Output the (X, Y) coordinate of the center of the cell containing the given text.  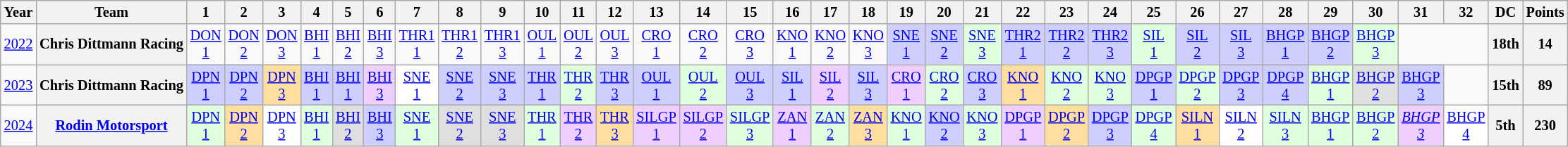
8 (460, 12)
5th (1505, 125)
7 (418, 12)
21 (982, 12)
SILGP1 (656, 125)
26 (1198, 12)
4 (316, 12)
16 (792, 12)
THR21 (1023, 44)
15 (750, 12)
SILN2 (1241, 125)
29 (1330, 12)
30 (1375, 12)
ZAN1 (792, 125)
2023 (18, 85)
28 (1285, 12)
18th (1505, 44)
ZAN2 (830, 125)
6 (379, 12)
THR22 (1066, 44)
Year (18, 12)
22 (1023, 12)
25 (1154, 12)
89 (1545, 85)
32 (1466, 12)
5 (348, 12)
12 (615, 12)
11 (578, 12)
THR23 (1110, 44)
27 (1241, 12)
13 (656, 12)
THR12 (460, 44)
ZAN3 (868, 125)
31 (1421, 12)
20 (944, 12)
15th (1505, 85)
2024 (18, 125)
SILGP2 (703, 125)
19 (906, 12)
DC (1505, 12)
THR13 (502, 44)
SILGP3 (750, 125)
DON1 (206, 44)
Points (1545, 12)
DON2 (244, 44)
1 (206, 12)
17 (830, 12)
THR11 (418, 44)
SILN3 (1285, 125)
18 (868, 12)
SILN1 (1198, 125)
Rodin Motorsport (111, 125)
230 (1545, 125)
DON3 (281, 44)
24 (1110, 12)
2022 (18, 44)
10 (542, 12)
9 (502, 12)
BHGP4 (1466, 125)
Team (111, 12)
2 (244, 12)
23 (1066, 12)
3 (281, 12)
